From the cell containing the given text, extract its center point as [x, y] coordinate. 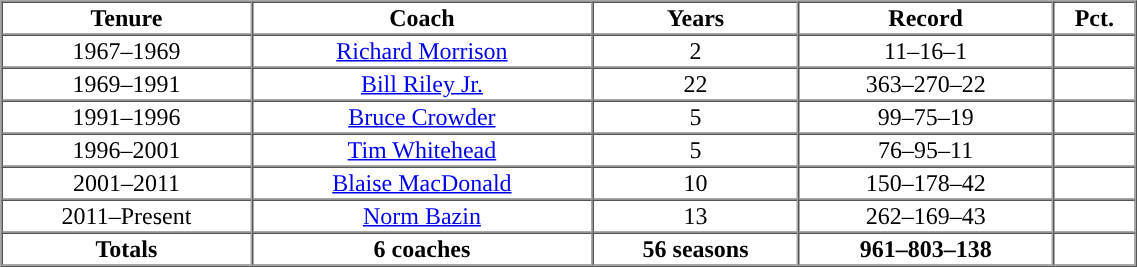
961–803–138 [926, 248]
13 [695, 216]
2001–2011 [127, 182]
363–270–22 [926, 84]
Totals [127, 248]
Bill Riley Jr. [422, 84]
Bruce Crowder [422, 116]
1969–1991 [127, 84]
Years [695, 18]
1996–2001 [127, 150]
11–16–1 [926, 50]
Tenure [127, 18]
1967–1969 [127, 50]
Pct. [1094, 18]
99–75–19 [926, 116]
10 [695, 182]
76–95–11 [926, 150]
Coach [422, 18]
2 [695, 50]
6 coaches [422, 248]
56 seasons [695, 248]
Norm Bazin [422, 216]
Blaise MacDonald [422, 182]
Richard Morrison [422, 50]
Record [926, 18]
Tim Whitehead [422, 150]
22 [695, 84]
1991–1996 [127, 116]
2011–Present [127, 216]
150–178–42 [926, 182]
262–169–43 [926, 216]
